Find where the given text appears and provide that cell's center as [x, y] coordinate. 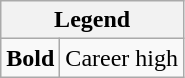
Bold [30, 58]
Legend [92, 20]
Career high [122, 58]
